Detect which cell encompasses the target text, then output its [x, y] center coordinate. 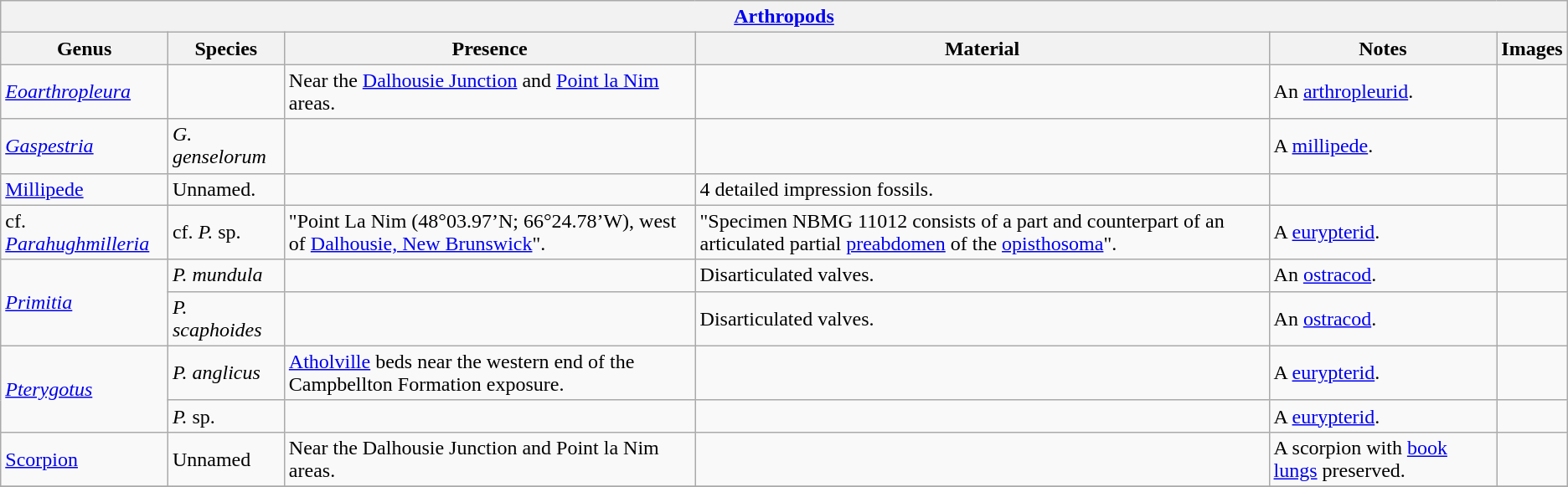
Arthropods [784, 17]
Genus [85, 49]
cf. Parahughmilleria [85, 233]
Scorpion [85, 459]
"Point La Nim (48°03.97’N; 66°24.78’W), west of Dalhousie, New Brunswick". [489, 233]
Eoarthropleura [85, 92]
Species [226, 49]
A millipede. [1383, 146]
Unnamed. [226, 189]
Images [1532, 49]
cf. P. sp. [226, 233]
Pterygotus [85, 388]
P. sp. [226, 416]
P. anglicus [226, 373]
Notes [1383, 49]
A scorpion with book lungs preserved. [1383, 459]
P. scaphoides [226, 318]
An arthropleurid. [1383, 92]
Millipede [85, 189]
G. genselorum [226, 146]
Material [982, 49]
"Specimen NBMG 11012 consists of a part and counterpart of an articulated partial preabdomen of the opisthosoma". [982, 233]
P. mundula [226, 275]
4 detailed impression fossils. [982, 189]
Atholville beds near the western end of the Campbellton Formation exposure. [489, 373]
Presence [489, 49]
Primitia [85, 303]
Unnamed [226, 459]
Gaspestria [85, 146]
